Pinpoint the cell where the given text exists, returning its (x, y) midpoint coordinate. 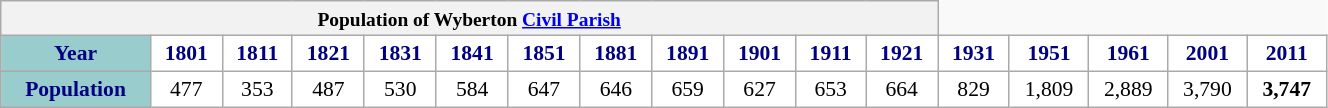
1931 (974, 54)
1911 (830, 54)
1821 (328, 54)
664 (902, 90)
1801 (186, 54)
584 (472, 90)
Year (76, 54)
1881 (616, 54)
1951 (1048, 54)
2,889 (1128, 90)
Population (76, 90)
1961 (1128, 54)
1,809 (1048, 90)
1831 (400, 54)
1901 (760, 54)
3,747 (1286, 90)
530 (400, 90)
1851 (544, 54)
1811 (257, 54)
Population of Wyberton Civil Parish (470, 18)
477 (186, 90)
2011 (1286, 54)
659 (688, 90)
1921 (902, 54)
829 (974, 90)
1841 (472, 54)
653 (830, 90)
487 (328, 90)
647 (544, 90)
353 (257, 90)
627 (760, 90)
2001 (1208, 54)
1891 (688, 54)
3,790 (1208, 90)
646 (616, 90)
